From the cell containing the given text, extract its center point as [x, y] coordinate. 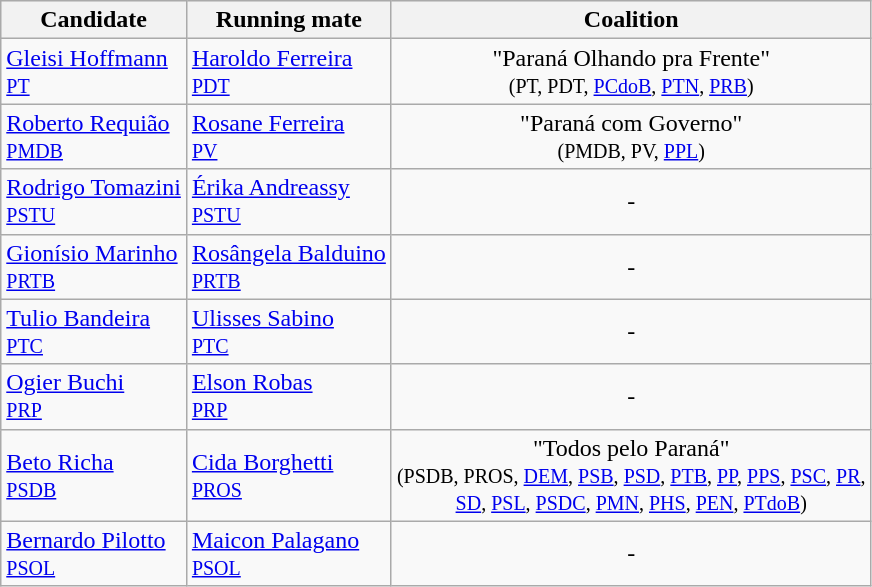
"Paraná com Governo"(PMDB, PV, PPL) [631, 136]
Haroldo FerreiraPDT [288, 72]
Gleisi HoffmannPT [94, 72]
Rosângela BalduinoPRTB [288, 266]
Cida BorghettiPROS [288, 475]
"Todos pelo Paraná"(PSDB, PROS, DEM, PSB, PSD, PTB, PP, PPS, PSC, PR, SD, PSL, PSDC, PMN, PHS, PEN, PTdoB) [631, 475]
Ulisses SabinoPTC [288, 332]
Tulio BandeiraPTC [94, 332]
Coalition [631, 20]
Roberto RequiãoPMDB [94, 136]
Rodrigo TomaziniPSTU [94, 202]
Maicon PalaganoPSOL [288, 554]
Érika AndreassyPSTU [288, 202]
"Paraná Olhando pra Frente"(PT, PDT, PCdoB, PTN, PRB) [631, 72]
Beto RichaPSDB [94, 475]
Bernardo PilottoPSOL [94, 554]
Candidate [94, 20]
Running mate [288, 20]
Gionísio MarinhoPRTB [94, 266]
Elson RobasPRP [288, 396]
Ogier BuchiPRP [94, 396]
Rosane FerreiraPV [288, 136]
